Search for the cell housing the specified text and yield its [x, y] center coordinate. 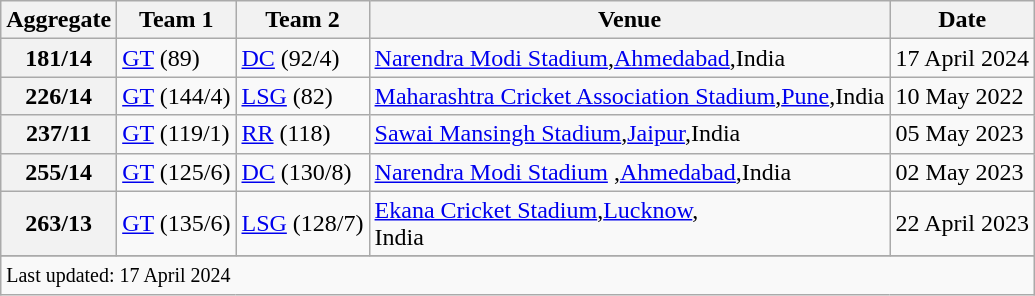
263/13 [59, 224]
237/11 [59, 134]
Last updated: 17 April 2024 [518, 275]
GT (89) [176, 58]
Maharashtra Cricket Association Stadium,Pune,India [630, 96]
LSG (128/7) [302, 224]
22 April 2023 [962, 224]
GT (119/1) [176, 134]
Aggregate [59, 20]
Ekana Cricket Stadium,Lucknow,India [630, 224]
Team 1 [176, 20]
181/14 [59, 58]
Venue [630, 20]
Date [962, 20]
05 May 2023 [962, 134]
Narendra Modi Stadium,Ahmedabad,India [630, 58]
17 April 2024 [962, 58]
GT (144/4) [176, 96]
226/14 [59, 96]
Sawai Mansingh Stadium,Jaipur,India [630, 134]
GT (135/6) [176, 224]
GT (125/6) [176, 172]
255/14 [59, 172]
RR (118) [302, 134]
Team 2 [302, 20]
Narendra Modi Stadium ,Ahmedabad,India [630, 172]
LSG (82) [302, 96]
02 May 2023 [962, 172]
DC (130/8) [302, 172]
10 May 2022 [962, 96]
DC (92/4) [302, 58]
